Identify which cell holds the provided text, then report its (X, Y) central coordinate. 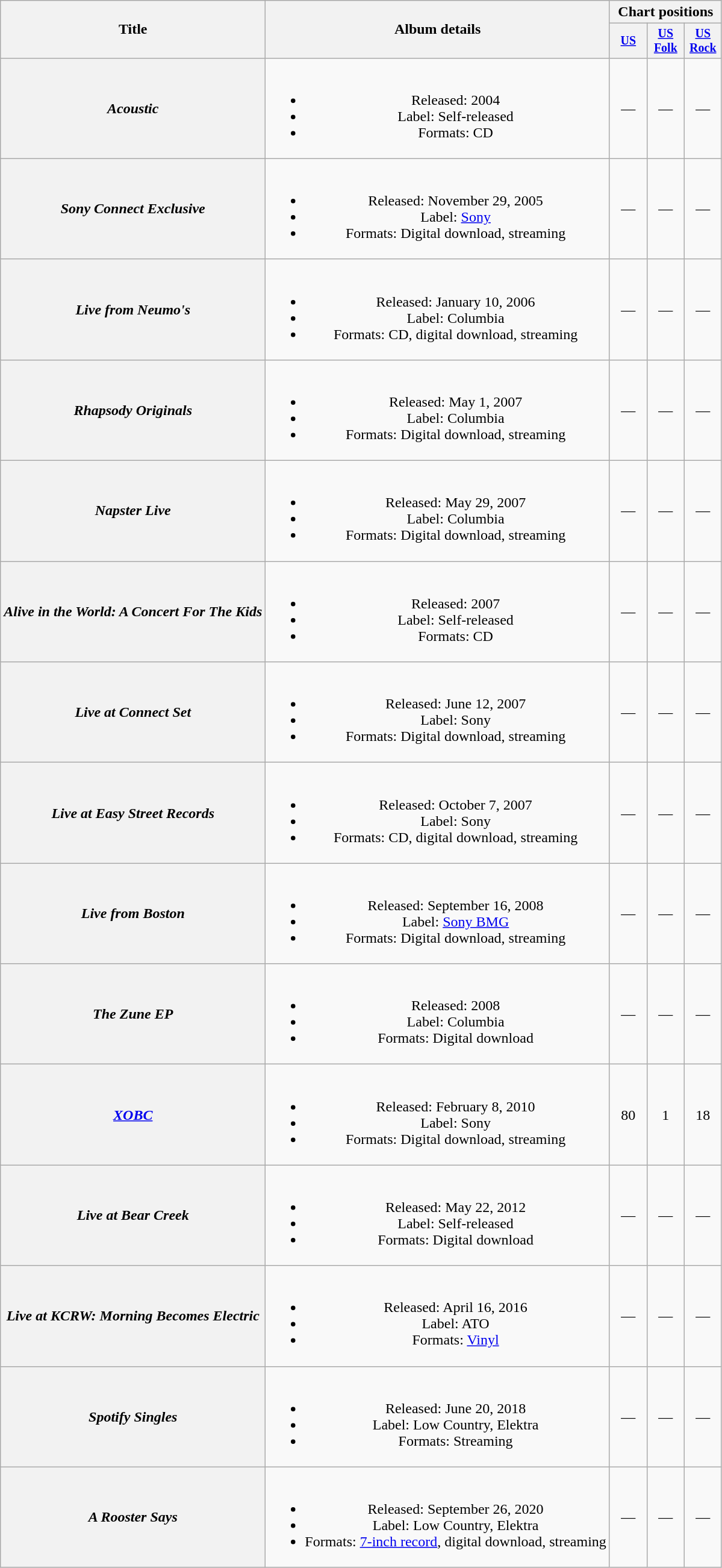
Released: 2007Label: Self-releasedFormats: CD (438, 612)
Released: May 1, 2007Label: ColumbiaFormats: Digital download, streaming (438, 410)
Alive in the World: A Concert For The Kids (133, 612)
Released: 2008Label: ColumbiaFormats: Digital download (438, 1014)
Live from Boston (133, 913)
A Rooster Says (133, 1517)
18 (703, 1114)
1 (665, 1114)
XOBC (133, 1114)
Napster Live (133, 511)
Released: May 29, 2007Label: ColumbiaFormats: Digital download, streaming (438, 511)
80 (628, 1114)
Released: September 26, 2020Label: Low Country, ElektraFormats: 7-inch record, digital download, streaming (438, 1517)
Released: June 20, 2018Label: Low Country, ElektraFormats: Streaming (438, 1417)
Released: 2004Label: Self-releasedFormats: CD (438, 108)
Spotify Singles (133, 1417)
US (628, 41)
Chart positions (665, 12)
USRock (703, 41)
Released: April 16, 2016Label: ATOFormats: Vinyl (438, 1316)
Live at Bear Creek (133, 1216)
The Zune EP (133, 1014)
Title (133, 30)
Live at Easy Street Records (133, 813)
Released: November 29, 2005Label: SonyFormats: Digital download, streaming (438, 208)
Live at KCRW: Morning Becomes Electric (133, 1316)
Rhapsody Originals (133, 410)
USFolk (665, 41)
Acoustic (133, 108)
Sony Connect Exclusive (133, 208)
Released: February 8, 2010Label: SonyFormats: Digital download, streaming (438, 1114)
Released: January 10, 2006Label: ColumbiaFormats: CD, digital download, streaming (438, 310)
Live from Neumo's (133, 310)
Released: June 12, 2007Label: SonyFormats: Digital download, streaming (438, 712)
Released: May 22, 2012Label: Self-releasedFormats: Digital download (438, 1216)
Live at Connect Set (133, 712)
Released: September 16, 2008Label: Sony BMGFormats: Digital download, streaming (438, 913)
Album details (438, 30)
Released: October 7, 2007Label: SonyFormats: CD, digital download, streaming (438, 813)
